Find where the given text appears and provide that cell's center as (X, Y) coordinate. 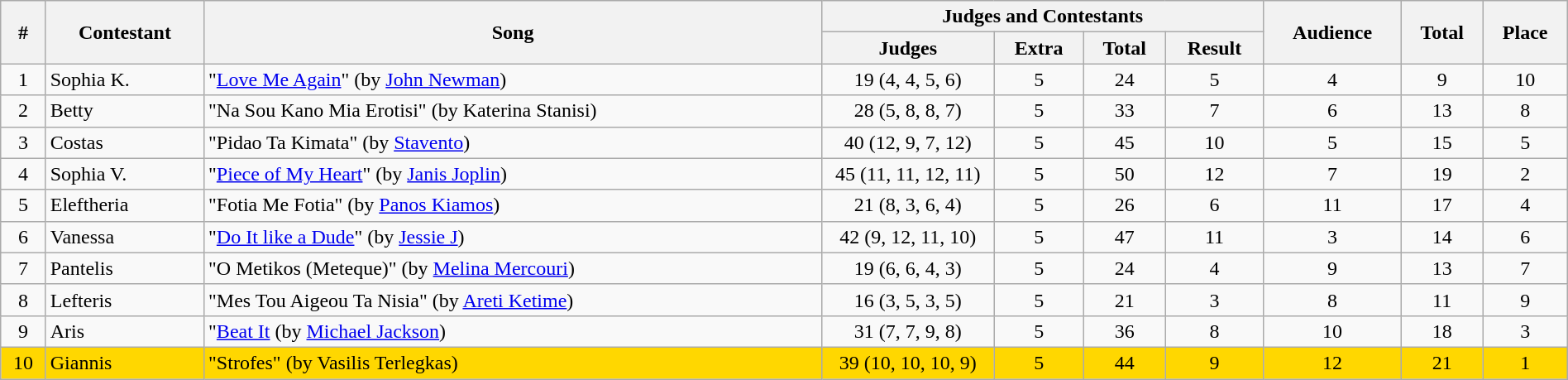
44 (1125, 363)
Pantelis (124, 268)
"Mes Tou Aigeou Ta Nisia" (by Areti Ketime) (513, 300)
Lefteris (124, 300)
"Strofes" (by Vasilis Terlegkas) (513, 363)
Aris (124, 331)
Costas (124, 142)
"Do It like a Dude" (by Jessie J) (513, 237)
Vanessa (124, 237)
"O Metikos (Meteque)" (by Melina Mercouri) (513, 268)
19 (6, 6, 4, 3) (908, 268)
"Love Me Again" (by John Newman) (513, 79)
Audience (1332, 32)
"Beat It (by Michael Jackson) (513, 331)
Judges and Contestants (1043, 17)
19 (4, 4, 5, 6) (908, 79)
Song (513, 32)
"Piece of My Heart" (by Janis Joplin) (513, 174)
18 (1442, 331)
# (23, 32)
14 (1442, 237)
15 (1442, 142)
45 (11, 11, 12, 11) (908, 174)
"Pidao Ta Kimata" (by Stavento) (513, 142)
19 (1442, 174)
31 (7, 7, 9, 8) (908, 331)
Contestant (124, 32)
Extra (1039, 48)
28 (5, 8, 8, 7) (908, 111)
Betty (124, 111)
Place (1525, 32)
39 (10, 10, 10, 9) (908, 363)
42 (9, 12, 11, 10) (908, 237)
Result (1214, 48)
Sophia V. (124, 174)
45 (1125, 142)
33 (1125, 111)
"Fotia Me Fotia" (by Panos Kiamos) (513, 205)
Sophia K. (124, 79)
Eleftheria (124, 205)
50 (1125, 174)
17 (1442, 205)
16 (3, 5, 3, 5) (908, 300)
36 (1125, 331)
Judges (908, 48)
21 (8, 3, 6, 4) (908, 205)
40 (12, 9, 7, 12) (908, 142)
47 (1125, 237)
"Na Sou Kano Mia Erotisi" (by Katerina Stanisi) (513, 111)
26 (1125, 205)
Giannis (124, 363)
